Detect which cell encompasses the target text, then output its (x, y) center coordinate. 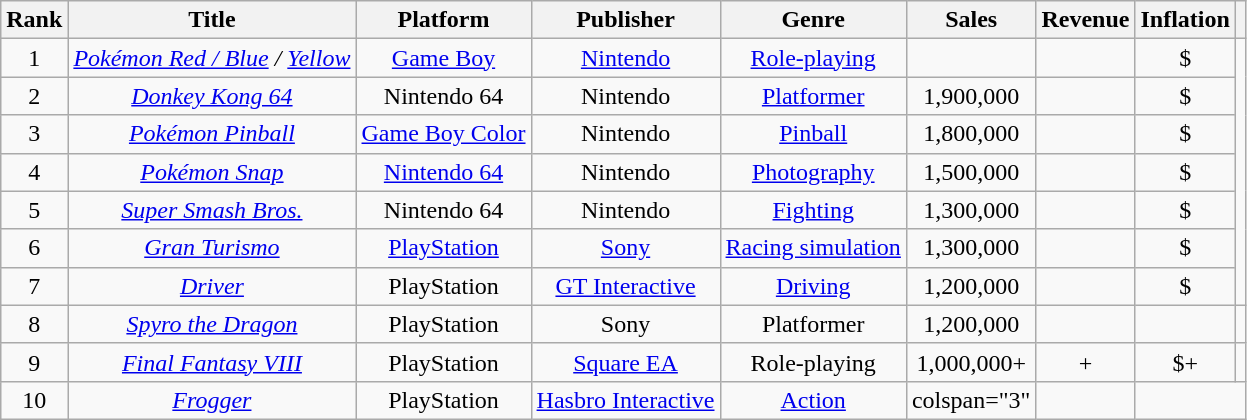
Publisher (626, 20)
Hasbro Interactive (626, 400)
Title (212, 20)
+ (1086, 362)
Gran Turismo (212, 248)
Pokémon Red / Blue / Yellow (212, 58)
Spyro the Dragon (212, 324)
$+ (1185, 362)
Frogger (212, 400)
1,500,000 (971, 172)
3 (34, 134)
2 (34, 96)
Revenue (1086, 20)
Super Smash Bros. (212, 210)
1,900,000 (971, 96)
Pokémon Snap (212, 172)
4 (34, 172)
Action (813, 400)
Fighting (813, 210)
5 (34, 210)
Game Boy (444, 58)
Inflation (1185, 20)
Sales (971, 20)
Photography (813, 172)
Rank (34, 20)
6 (34, 248)
Driver (212, 286)
Square EA (626, 362)
Game Boy Color (444, 134)
Genre (813, 20)
colspan="3" (971, 400)
8 (34, 324)
Pokémon Pinball (212, 134)
10 (34, 400)
Donkey Kong 64 (212, 96)
9 (34, 362)
7 (34, 286)
Platform (444, 20)
1 (34, 58)
1,000,000+ (971, 362)
Final Fantasy VIII (212, 362)
Driving (813, 286)
GT Interactive (626, 286)
1,800,000 (971, 134)
Racing simulation (813, 248)
Pinball (813, 134)
